Provide the [X, Y] coordinate of the cell's center where the given text is located.  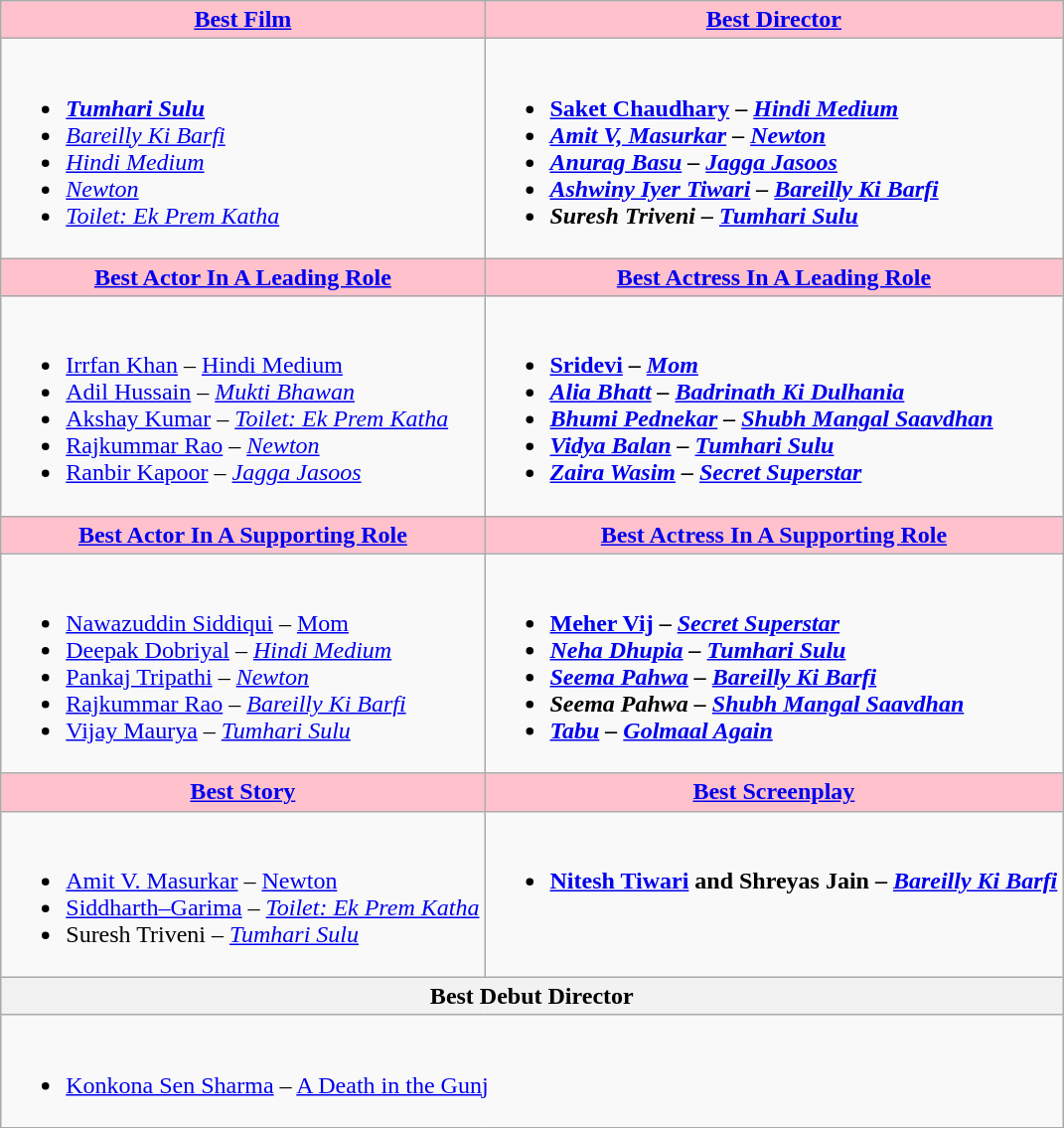
Nawazuddin Siddiqui – MomDeepak Dobriyal – Hindi MediumPankaj Tripathi – NewtonRajkummar Rao – Bareilly Ki BarfiVijay Maurya – Tumhari Sulu [242, 664]
Sridevi – MomAlia Bhatt – Badrinath Ki DulhaniaBhumi Pednekar – Shubh Mangal SaavdhanVidya Balan – Tumhari SuluZaira Wasim – Secret Superstar [774, 405]
Best Director [774, 20]
Nitesh Tiwari and Shreyas Jain – Bareilly Ki Barfi [774, 894]
Best Actor In A Supporting Role [242, 535]
Meher Vij – Secret SuperstarNeha Dhupia – Tumhari SuluSeema Pahwa – Bareilly Ki BarfiSeema Pahwa – Shubh Mangal SaavdhanTabu – Golmaal Again [774, 664]
Best Film [242, 20]
Tumhari SuluBareilly Ki BarfiHindi MediumNewtonToilet: Ek Prem Katha [242, 149]
Best Debut Director [532, 996]
Saket Chaudhary – Hindi MediumAmit V, Masurkar – NewtonAnurag Basu – Jagga JasoosAshwiny Iyer Tiwari – Bareilly Ki BarfiSuresh Triveni – Tumhari Sulu [774, 149]
Best Actor In A Leading Role [242, 277]
Best Actress In A Leading Role [774, 277]
Amit V. Masurkar – NewtonSiddharth–Garima – Toilet: Ek Prem KathaSuresh Triveni – Tumhari Sulu [242, 894]
Konkona Sen Sharma – A Death in the Gunj [532, 1071]
Best Story [242, 792]
Best Screenplay [774, 792]
Best Actress In A Supporting Role [774, 535]
Irrfan Khan – Hindi MediumAdil Hussain – Mukti BhawanAkshay Kumar – Toilet: Ek Prem KathaRajkummar Rao – NewtonRanbir Kapoor – Jagga Jasoos [242, 405]
